Determine the (X, Y) coordinate at the center of the cell enclosing the given text.  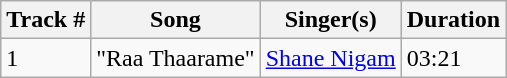
Track # (46, 20)
Shane Nigam (330, 58)
Song (176, 20)
Duration (453, 20)
1 (46, 58)
03:21 (453, 58)
Singer(s) (330, 20)
"Raa Thaarame" (176, 58)
